Search for the cell housing the specified text and yield its [X, Y] center coordinate. 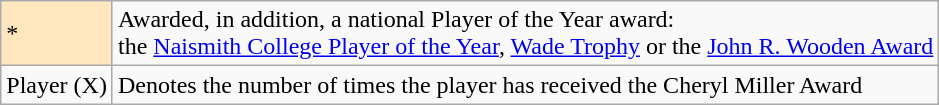
Player (X) [57, 85]
Awarded, in addition, a national Player of the Year award: the Naismith College Player of the Year, Wade Trophy or the John R. Wooden Award [525, 34]
* [57, 34]
Denotes the number of times the player has received the Cheryl Miller Award [525, 85]
